From the cell containing the given text, extract its center point as [x, y] coordinate. 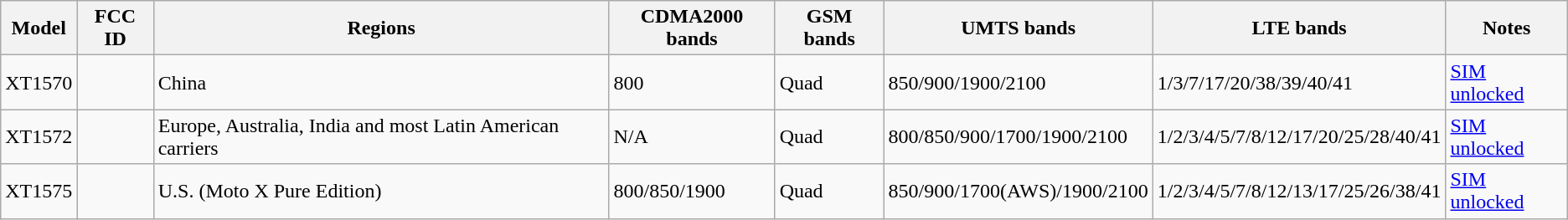
XT1575 [39, 191]
1/3/7/17/20/38/39/40/41 [1299, 82]
XT1570 [39, 82]
800 [692, 82]
U.S. (Moto X Pure Edition) [381, 191]
Europe, Australia, India and most Latin American carriers [381, 137]
Notes [1506, 28]
850/900/1700(AWS)/1900/2100 [1019, 191]
CDMA2000 bands [692, 28]
Regions [381, 28]
1/2/3/4/5/7/8/12/17/20/25/28/40/41 [1299, 137]
GSM bands [829, 28]
800/850/1900 [692, 191]
800/850/900/1700/1900/2100 [1019, 137]
1/2/3/4/5/7/8/12/13/17/25/26/38/41 [1299, 191]
UMTS bands [1019, 28]
850/900/1900/2100 [1019, 82]
LTE bands [1299, 28]
Model [39, 28]
N/A [692, 137]
China [381, 82]
XT1572 [39, 137]
FCC ID [116, 28]
